Scan for the cell matching the given text and deliver its (x, y) coordinate at center. 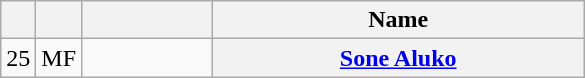
25 (18, 58)
MF (59, 58)
Name (398, 20)
Sone Aluko (398, 58)
